Locate the cell with the specified text and output its [X, Y] center coordinate. 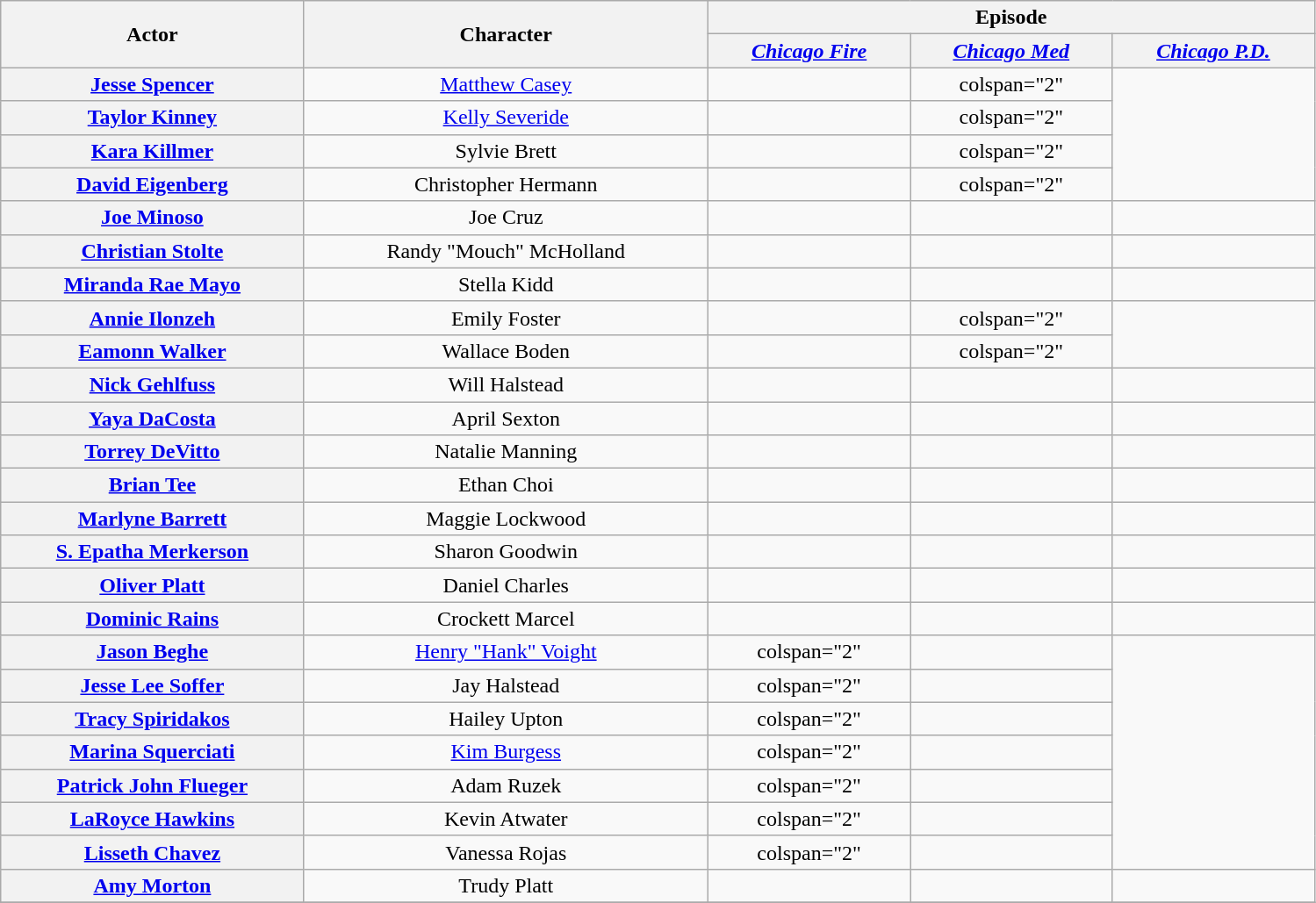
Nick Gehlfuss [153, 384]
Patrick John Flueger [153, 785]
Trudy Platt [506, 885]
Character [506, 34]
Kevin Atwater [506, 819]
Sharon Goodwin [506, 552]
LaRoyce Hawkins [153, 819]
Chicago P.D. [1213, 51]
Kim Burgess [506, 752]
David Eigenberg [153, 184]
Vanessa Rojas [506, 852]
Crockett Marcel [506, 619]
Emily Foster [506, 318]
Tracy Spiridakos [153, 719]
Chicago Fire [809, 51]
Christopher Hermann [506, 184]
Hailey Upton [506, 719]
Episode [1011, 18]
Joe Minoso [153, 218]
Lisseth Chavez [153, 852]
Taylor Kinney [153, 118]
Jason Beghe [153, 652]
Oliver Platt [153, 585]
S. Epatha Merkerson [153, 552]
Wallace Boden [506, 351]
Kara Killmer [153, 151]
Randy "Mouch" McHolland [506, 251]
April Sexton [506, 419]
Natalie Manning [506, 452]
Yaya DaCosta [153, 419]
Marlyne Barrett [153, 519]
Marina Squerciati [153, 752]
Maggie Lockwood [506, 519]
Annie Ilonzeh [153, 318]
Chicago Med [1011, 51]
Dominic Rains [153, 619]
Joe Cruz [506, 218]
Jesse Spencer [153, 84]
Adam Ruzek [506, 785]
Amy Morton [153, 885]
Daniel Charles [506, 585]
Stella Kidd [506, 284]
Jay Halstead [506, 685]
Jesse Lee Soffer [153, 685]
Sylvie Brett [506, 151]
Torrey DeVitto [153, 452]
Ethan Choi [506, 485]
Will Halstead [506, 384]
Henry "Hank" Voight [506, 652]
Christian Stolte [153, 251]
Eamonn Walker [153, 351]
Kelly Severide [506, 118]
Matthew Casey [506, 84]
Miranda Rae Mayo [153, 284]
Brian Tee [153, 485]
Actor [153, 34]
